Determine the [x, y] coordinate at the center of the cell enclosing the given text.  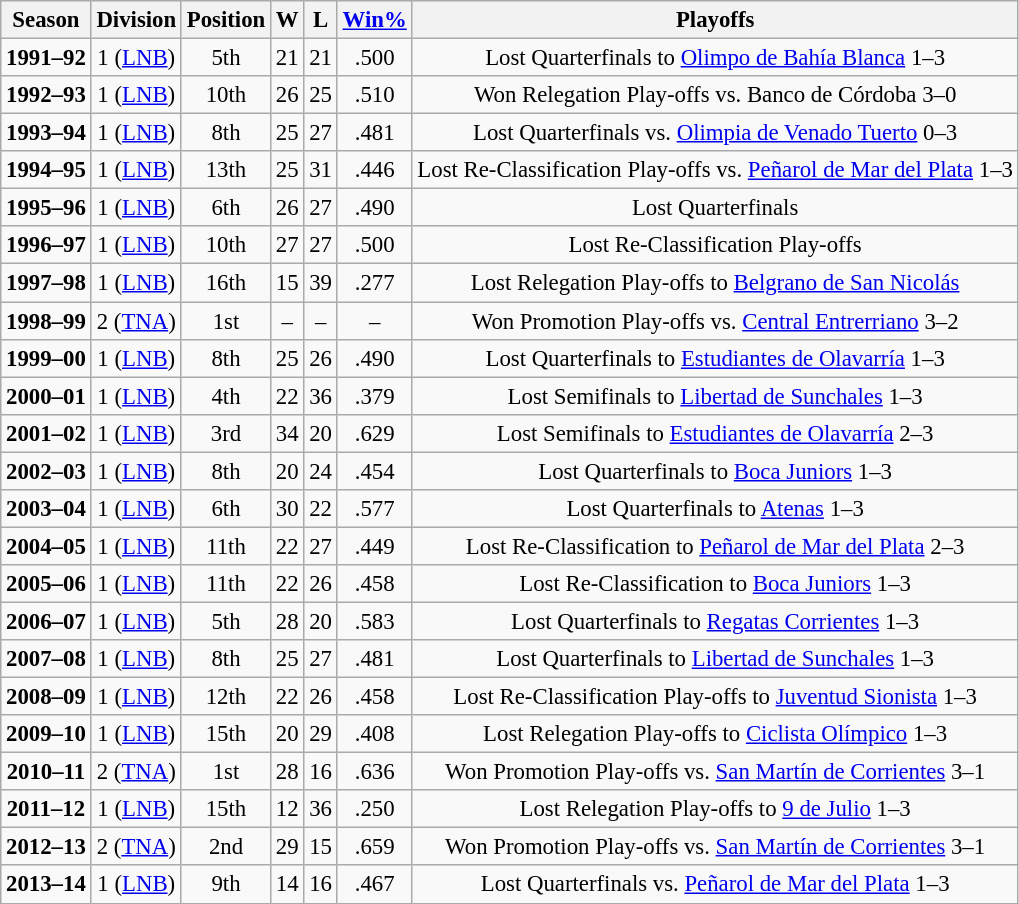
Won Promotion Play-offs vs. Central Entrerriano 3–2 [715, 321]
24 [320, 471]
.379 [374, 396]
.454 [374, 471]
1991–92 [46, 58]
3rd [226, 433]
Lost Quarterfinals to Libertad de Sunchales 1–3 [715, 659]
Lost Relegation Play-offs to 9 de Julio 1–3 [715, 809]
9th [226, 885]
2004–05 [46, 546]
.636 [374, 772]
1998–99 [46, 321]
Lost Quarterfinals to Regatas Corrientes 1–3 [715, 621]
2007–08 [46, 659]
39 [320, 283]
.250 [374, 809]
Win% [374, 20]
2002–03 [46, 471]
1992–93 [46, 95]
12th [226, 697]
16th [226, 283]
.629 [374, 433]
Lost Semifinals to Libertad de Sunchales 1–3 [715, 396]
Lost Quarterfinals to Estudiantes de Olavarría 1–3 [715, 358]
Lost Quarterfinals vs. Peñarol de Mar del Plata 1–3 [715, 885]
Lost Quarterfinals vs. Olimpia de Venado Tuerto 0–3 [715, 133]
Lost Semifinals to Estudiantes de Olavarría 2–3 [715, 433]
31 [320, 170]
Lost Relegation Play-offs to Belgrano de San Nicolás [715, 283]
13th [226, 170]
1995–96 [46, 208]
2010–11 [46, 772]
Position [226, 20]
Lost Re-Classification Play-offs to Juventud Sionista 1–3 [715, 697]
2001–02 [46, 433]
2008–09 [46, 697]
.467 [374, 885]
Lost Quarterfinals to Atenas 1–3 [715, 509]
34 [288, 433]
Playoffs [715, 20]
.510 [374, 95]
Lost Re-Classification to Boca Juniors 1–3 [715, 584]
2012–13 [46, 847]
2005–06 [46, 584]
1993–94 [46, 133]
Lost Re-Classification Play-offs [715, 245]
4th [226, 396]
2013–14 [46, 885]
.408 [374, 734]
30 [288, 509]
.446 [374, 170]
Lost Re-Classification to Peñarol de Mar del Plata 2–3 [715, 546]
1994–95 [46, 170]
12 [288, 809]
Won Relegation Play-offs vs. Banco de Córdoba 3–0 [715, 95]
W [288, 20]
1997–98 [46, 283]
1999–00 [46, 358]
.277 [374, 283]
.583 [374, 621]
L [320, 20]
2nd [226, 847]
Lost Quarterfinals to Boca Juniors 1–3 [715, 471]
.659 [374, 847]
2003–04 [46, 509]
.449 [374, 546]
14 [288, 885]
2000–01 [46, 396]
Lost Relegation Play-offs to Ciclista Olímpico 1–3 [715, 734]
2006–07 [46, 621]
2011–12 [46, 809]
Season [46, 20]
2009–10 [46, 734]
Lost Quarterfinals [715, 208]
1996–97 [46, 245]
Lost Quarterfinals to Olimpo de Bahía Blanca 1–3 [715, 58]
Division [136, 20]
Lost Re-Classification Play-offs vs. Peñarol de Mar del Plata 1–3 [715, 170]
.577 [374, 509]
